Return (x, y) of the center of cell containing provided text 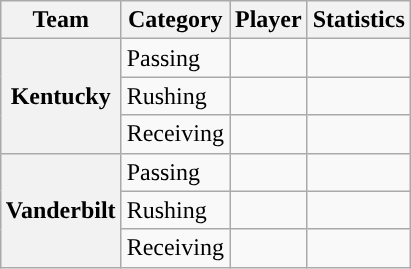
Player (269, 20)
Team (60, 20)
Statistics (358, 20)
Vanderbilt (60, 210)
Category (175, 20)
Kentucky (60, 96)
